Identify which cell holds the provided text, then report its (X, Y) central coordinate. 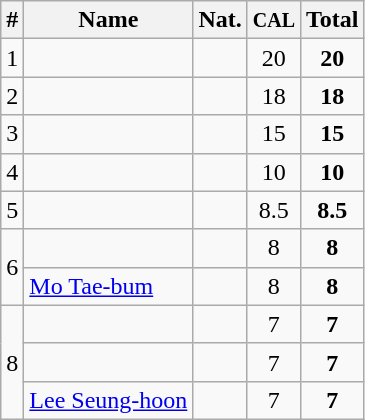
6 (12, 267)
3 (12, 134)
2 (12, 96)
Name (108, 20)
# (12, 20)
CAL (274, 20)
5 (12, 210)
Total (333, 20)
4 (12, 172)
Nat. (220, 20)
Lee Seung-hoon (108, 400)
1 (12, 58)
Mo Tae-bum (108, 286)
